Scan for the cell matching the given text and deliver its [X, Y] coordinate at center. 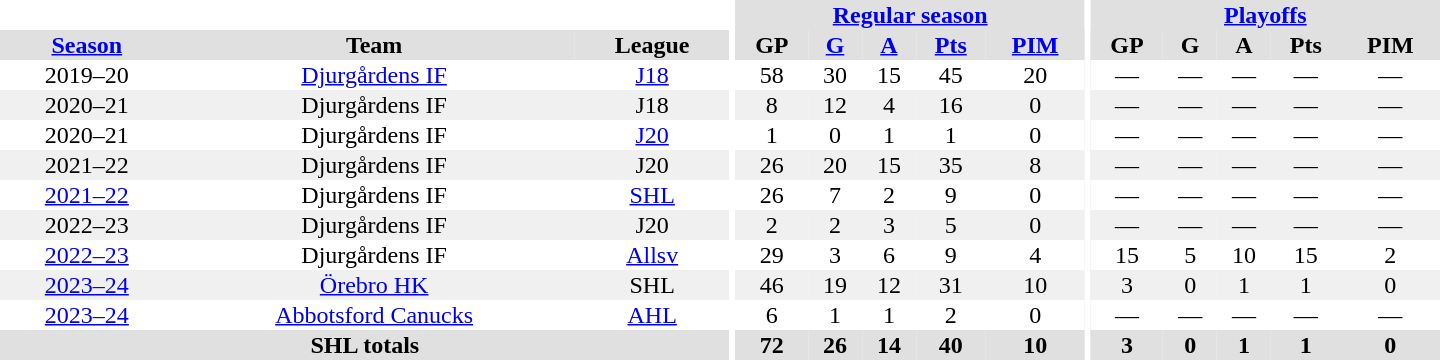
40 [951, 345]
SHL totals [365, 345]
2019–20 [87, 75]
Playoffs [1266, 15]
19 [835, 285]
31 [951, 285]
Allsv [652, 255]
AHL [652, 315]
League [652, 45]
58 [772, 75]
30 [835, 75]
72 [772, 345]
Örebro HK [374, 285]
29 [772, 255]
45 [951, 75]
46 [772, 285]
35 [951, 165]
Regular season [910, 15]
14 [889, 345]
Team [374, 45]
Abbotsford Canucks [374, 315]
7 [835, 195]
Season [87, 45]
16 [951, 105]
